For the text-containing cell, return its midpoint in (X, Y) coordinate format. 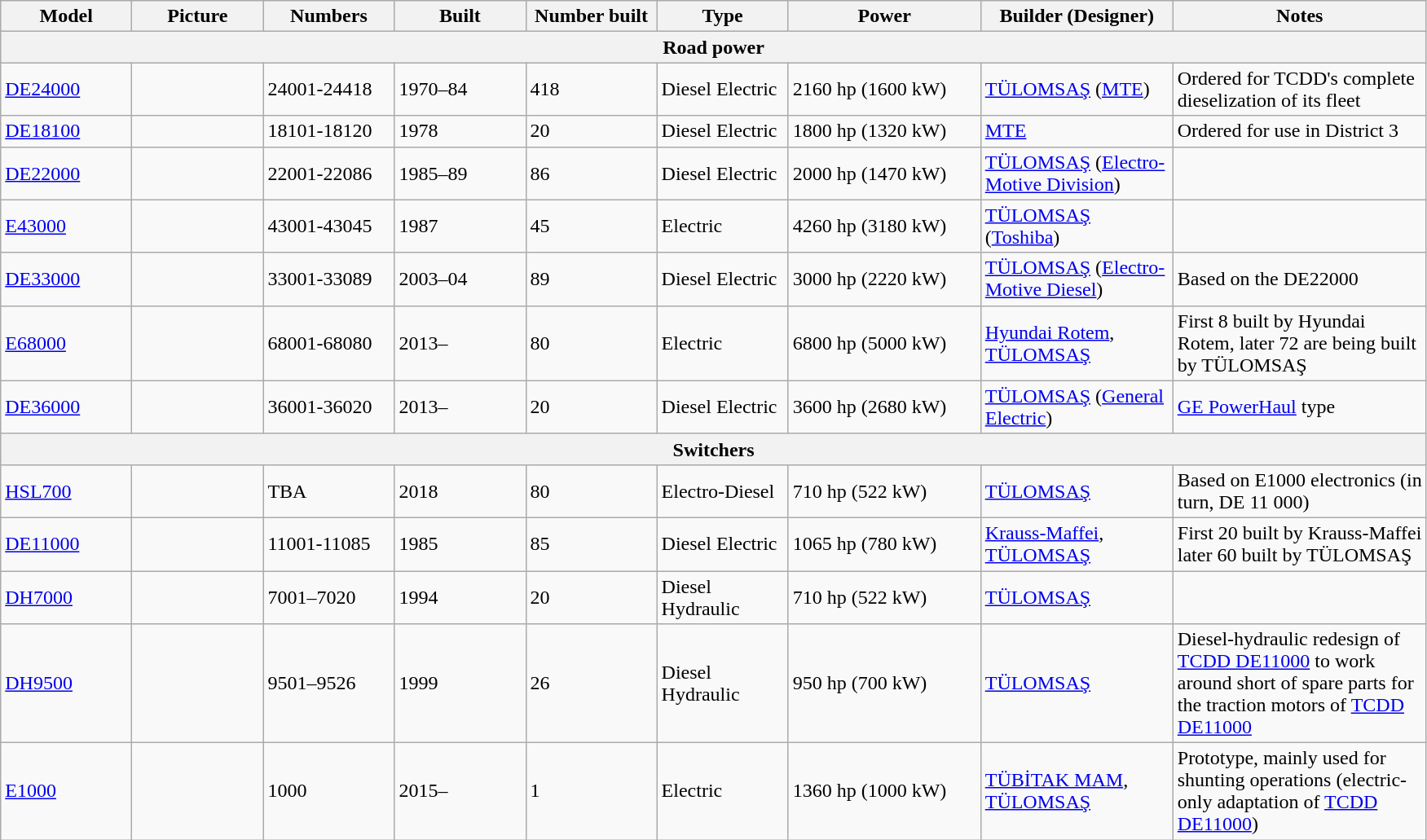
DE24000 (67, 90)
Power (884, 16)
7001–7020 (329, 596)
DH7000 (67, 596)
DE33000 (67, 279)
2015– (460, 792)
TÜLOMSAŞ (MTE) (1077, 90)
68001-68080 (329, 343)
2003–04 (460, 279)
Based on E1000 electronics (in turn, DE 11 000) (1299, 490)
1994 (460, 596)
2160 hp (1600 kW) (884, 90)
Built (460, 16)
TÜLOMSAŞ (Toshiba) (1077, 226)
DE36000 (67, 407)
11001-11085 (329, 544)
1360 hp (1000 kW) (884, 792)
1970–84 (460, 90)
DE11000 (67, 544)
89 (592, 279)
First 20 built by Krauss-Maffei later 60 built by TÜLOMSAŞ (1299, 544)
3000 hp (2220 kW) (884, 279)
85 (592, 544)
Krauss-Maffei, TÜLOMSAŞ (1077, 544)
Picture (197, 16)
1800 hp (1320 kW) (884, 131)
Based on the DE22000 (1299, 279)
2000 hp (1470 kW) (884, 173)
2018 (460, 490)
Ordered for use in District 3 (1299, 131)
36001-36020 (329, 407)
TÜLOMSAŞ (Electro-Motive Division) (1077, 173)
86 (592, 173)
DH9500 (67, 684)
1065 hp (780 kW) (884, 544)
MTE (1077, 131)
24001-24418 (329, 90)
18101-18120 (329, 131)
Numbers (329, 16)
TÜBİTAK MAM, TÜLOMSAŞ (1077, 792)
22001-22086 (329, 173)
Prototype, mainly used for shunting operations (electric-only adaptation of TCDD DE11000) (1299, 792)
9501–9526 (329, 684)
GE PowerHaul type (1299, 407)
33001-33089 (329, 279)
Road power (714, 47)
Builder (Designer) (1077, 16)
1985 (460, 544)
E1000 (67, 792)
HSL700 (67, 490)
1999 (460, 684)
E43000 (67, 226)
Hyundai Rotem, TÜLOMSAŞ (1077, 343)
1987 (460, 226)
TÜLOMSAŞ (Electro-Motive Diesel) (1077, 279)
43001-43045 (329, 226)
Notes (1299, 16)
1978 (460, 131)
1985–89 (460, 173)
950 hp (700 kW) (884, 684)
Model (67, 16)
E68000 (67, 343)
Electro-Diesel (722, 490)
Switchers (714, 449)
TÜLOMSAŞ (General Electric) (1077, 407)
4260 hp (3180 kW) (884, 226)
45 (592, 226)
DE22000 (67, 173)
Number built (592, 16)
1000 (329, 792)
26 (592, 684)
TBA (329, 490)
1 (592, 792)
First 8 built by Hyundai Rotem, later 72 are being built by TÜLOMSAŞ (1299, 343)
3600 hp (2680 kW) (884, 407)
Type (722, 16)
Diesel-hydraulic redesign of TCDD DE11000 to work around short of spare parts for the traction motors of TCDD DE11000 (1299, 684)
418 (592, 90)
DE18100 (67, 131)
6800 hp (5000 kW) (884, 343)
Ordered for TCDD's complete dieselization of its fleet (1299, 90)
